Pinpoint the cell where the given text exists, returning its (X, Y) midpoint coordinate. 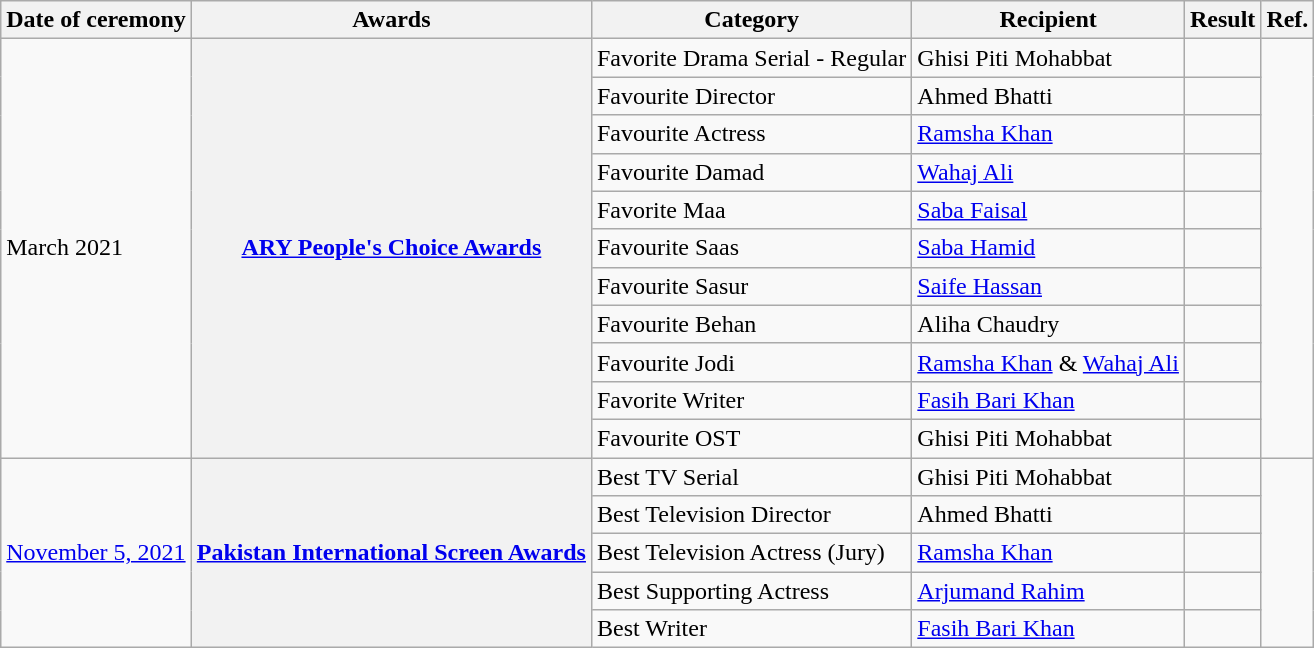
ARY People's Choice Awards (391, 248)
Ref. (1288, 20)
Favourite Damad (751, 172)
Favourite Behan (751, 324)
Best Supporting Actress (751, 591)
Awards (391, 20)
Favorite Writer (751, 400)
Favorite Maa (751, 210)
Saba Hamid (1048, 248)
Wahaj Ali (1048, 172)
Pakistan International Screen Awards (391, 553)
Result (1222, 20)
Arjumand Rahim (1048, 591)
Category (751, 20)
Best Writer (751, 629)
Ramsha Khan & Wahaj Ali (1048, 362)
March 2021 (96, 248)
Favourite Saas (751, 248)
Best Television Actress (Jury) (751, 553)
Saba Faisal (1048, 210)
Favorite Drama Serial - Regular (751, 58)
Favourite Director (751, 96)
Aliha Chaudry (1048, 324)
Favourite Sasur (751, 286)
Favourite Jodi (751, 362)
November 5, 2021 (96, 553)
Recipient (1048, 20)
Best Television Director (751, 515)
Saife Hassan (1048, 286)
Best TV Serial (751, 477)
Favourite OST (751, 438)
Favourite Actress (751, 134)
Date of ceremony (96, 20)
